Provide the (x, y) coordinate of the cell's center where the given text is located.  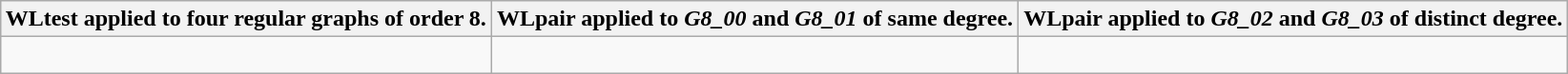
WLpair applied to G8_00 and G8_01 of same degree. (754, 19)
WLpair applied to G8_02 and G8_03 of distinct degree. (1293, 19)
WLtest applied to four regular graphs of order 8. (246, 19)
